From the cell containing the given text, extract its center point as [x, y] coordinate. 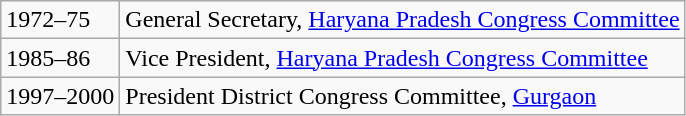
1972–75 [60, 20]
1985–86 [60, 58]
Vice President, Haryana Pradesh Congress Committee [402, 58]
President District Congress Committee, Gurgaon [402, 96]
General Secretary, Haryana Pradesh Congress Committee [402, 20]
1997–2000 [60, 96]
